Determine the (x, y) coordinate at the center of the cell enclosing the given text.  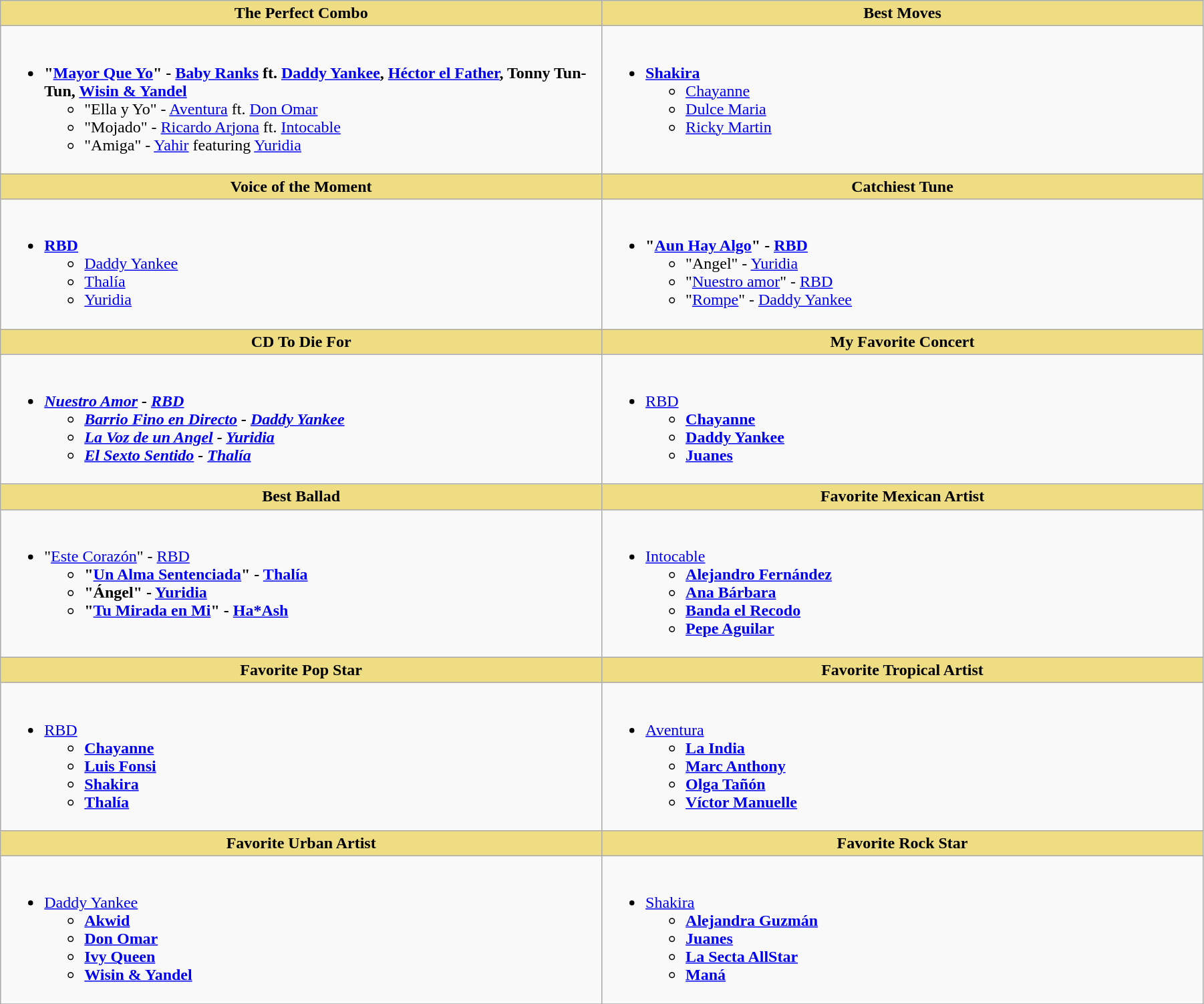
Favorite Pop Star (301, 670)
ShakiraChayanneDulce MariaRicky Martin (903, 100)
Best Moves (903, 13)
ShakiraAlejandra GuzmánJuanesLa Secta AllStarManá (903, 929)
"Este Corazón" - RBD"Un Alma Sentenciada" - Thalía"Ángel" - Yuridia"Tu Mirada en Mi" - Ha*Ash (301, 583)
Voice of the Moment (301, 186)
"Aun Hay Algo" - RBD"Angel" - Yuridia"Nuestro amor" - RBD"Rompe" - Daddy Yankee (903, 264)
My Favorite Concert (903, 342)
Favorite Rock Star (903, 843)
IntocableAlejandro FernándezAna BárbaraBanda el RecodoPepe Aguilar (903, 583)
AventuraLa IndiaMarc AnthonyOlga TañónVíctor Manuelle (903, 757)
Nuestro Amor - RBDBarrio Fino en Directo - Daddy YankeeLa Voz de un Angel - YuridiaEl Sexto Sentido - Thalía (301, 419)
The Perfect Combo (301, 13)
Daddy YankeeAkwidDon OmarIvy QueenWisin & Yandel (301, 929)
RBDChayanneDaddy YankeeJuanes (903, 419)
Favorite Mexican Artist (903, 497)
RBDDaddy YankeeThalíaYuridia (301, 264)
Favorite Tropical Artist (903, 670)
Best Ballad (301, 497)
Favorite Urban Artist (301, 843)
Catchiest Tune (903, 186)
RBDChayanneLuis FonsiShakiraThalía (301, 757)
CD To Die For (301, 342)
